Detect which cell encompasses the target text, then output its [X, Y] center coordinate. 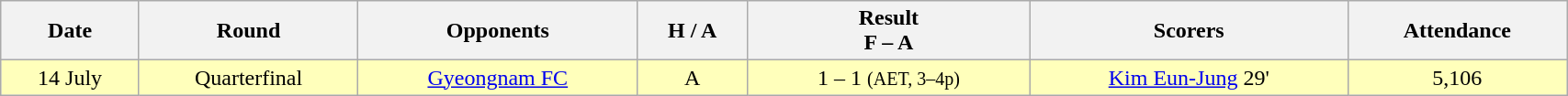
14 July [70, 78]
Opponents [498, 31]
5,106 [1457, 78]
H / A [693, 31]
Date [70, 31]
Round [248, 31]
Kim Eun-Jung 29' [1189, 78]
Gyeongnam FC [498, 78]
Quarterfinal [248, 78]
Attendance [1457, 31]
ResultF – A [889, 31]
1 – 1 (AET, 3–4p) [889, 78]
Scorers [1189, 31]
A [693, 78]
